From the cell containing the given text, extract its center point as (X, Y) coordinate. 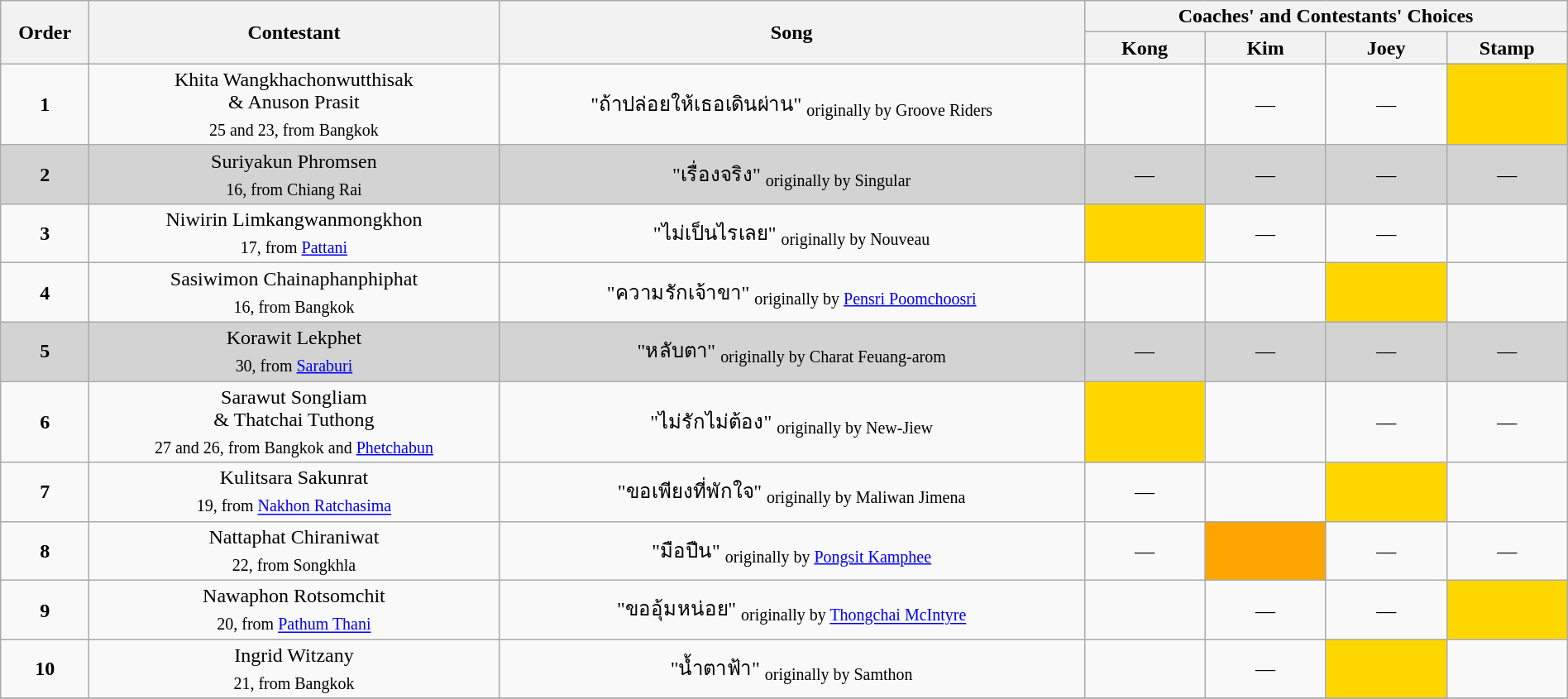
"น้ำตาฟ้า" originally by Samthon (791, 668)
5 (45, 351)
Sarawut Songliam & Thatchai Tuthong27 and 26, from Bangkok and Phetchabun (294, 422)
"ขออุ้มหน่อย" originally by Thongchai McIntyre (791, 610)
"ขอเพียงที่พักใจ" originally by Maliwan Jimena (791, 491)
10 (45, 668)
4 (45, 293)
Suriyakun Phromsen16, from Chiang Rai (294, 174)
Song (791, 32)
3 (45, 233)
8 (45, 551)
Kong (1145, 48)
Stamp (1507, 48)
Nattaphat Chiraniwat22, from Songkhla (294, 551)
Order (45, 32)
Nawaphon Rotsomchit20, from Pathum Thani (294, 610)
"ความรักเจ้าขา" originally by Pensri Poomchoosri (791, 293)
"หลับตา" originally by Charat Feuang-arom (791, 351)
Joey (1386, 48)
"มือปืน" originally by Pongsit Kamphee (791, 551)
Coaches' and Contestants' Choices (1326, 17)
"ไม่รักไม่ต้อง" originally by New-Jiew (791, 422)
Sasiwimon Chainaphanphiphat16, from Bangkok (294, 293)
6 (45, 422)
Contestant (294, 32)
"ถ้าปล่อยให้เธอเดินผ่าน" originally by Groove Riders (791, 104)
Kulitsara Sakunrat19, from Nakhon Ratchasima (294, 491)
"ไม่เป็นไรเลย" originally by Nouveau (791, 233)
"เรื่องจริง" originally by Singular (791, 174)
Kim (1265, 48)
2 (45, 174)
1 (45, 104)
Ingrid Witzany21, from Bangkok (294, 668)
Khita Wangkhachonwutthisak & Anuson Prasit25 and 23, from Bangkok (294, 104)
9 (45, 610)
Niwirin Limkangwanmongkhon17, from Pattani (294, 233)
Korawit Lekphet30, from Saraburi (294, 351)
7 (45, 491)
